Return (X, Y) of the center of cell containing provided text 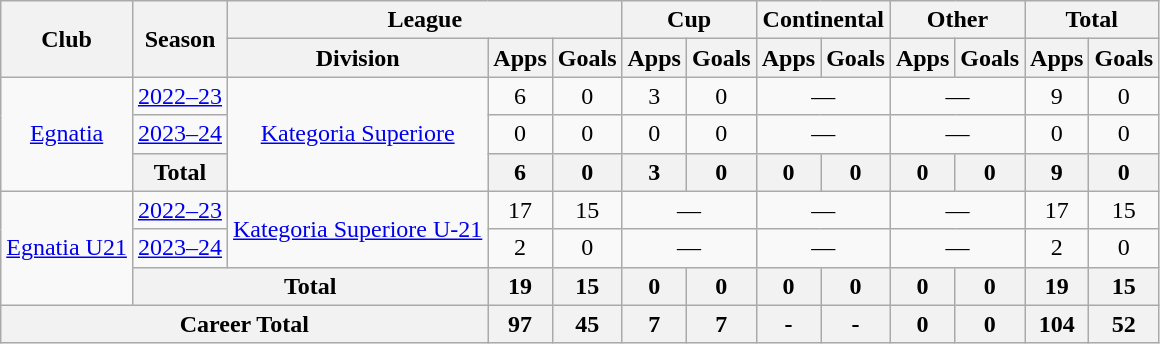
Continental (823, 20)
Kategoria Superiore U-21 (358, 229)
97 (520, 324)
Cup (689, 20)
Division (358, 58)
Season (180, 39)
Egnatia (67, 134)
Career Total (244, 324)
Club (67, 39)
45 (587, 324)
Kategoria Superiore (358, 134)
Other (957, 20)
104 (1057, 324)
52 (1124, 324)
Egnatia U21 (67, 248)
League (425, 20)
